Detect which cell encompasses the target text, then output its (X, Y) center coordinate. 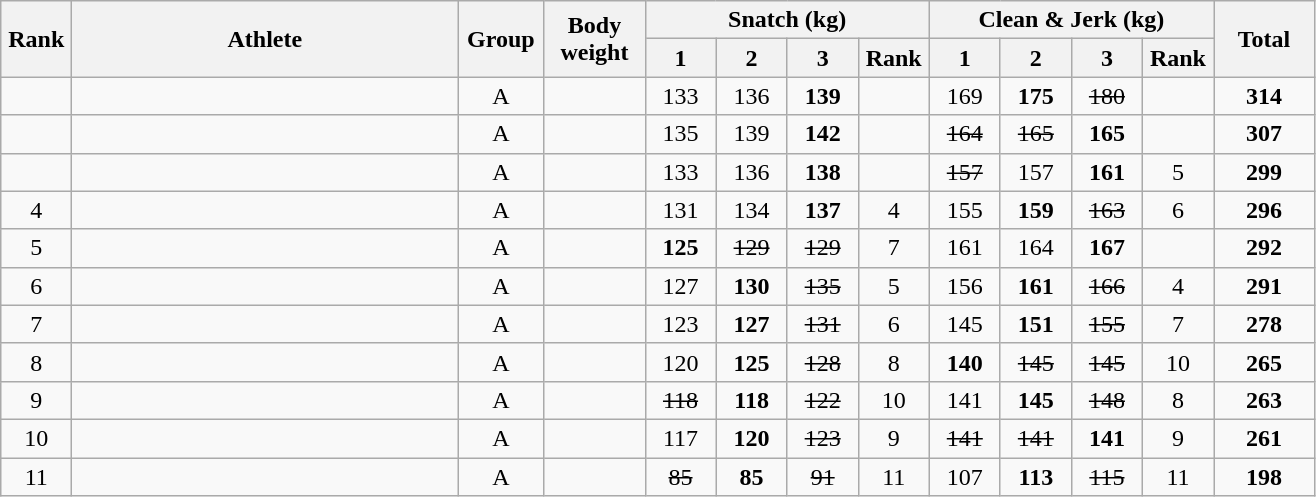
Snatch (kg) (787, 20)
107 (964, 477)
148 (1106, 400)
91 (822, 477)
314 (1264, 96)
Clean & Jerk (kg) (1071, 20)
122 (822, 400)
140 (964, 362)
307 (1264, 134)
296 (1264, 210)
137 (822, 210)
Athlete (265, 39)
291 (1264, 286)
166 (1106, 286)
299 (1264, 172)
261 (1264, 438)
Group (501, 39)
156 (964, 286)
198 (1264, 477)
180 (1106, 96)
151 (1036, 324)
128 (822, 362)
292 (1264, 248)
169 (964, 96)
163 (1106, 210)
Total (1264, 39)
Body weight (594, 39)
175 (1036, 96)
159 (1036, 210)
134 (752, 210)
115 (1106, 477)
278 (1264, 324)
263 (1264, 400)
142 (822, 134)
117 (680, 438)
113 (1036, 477)
167 (1106, 248)
265 (1264, 362)
130 (752, 286)
138 (822, 172)
